Find where the given text appears and provide that cell's center as [X, Y] coordinate. 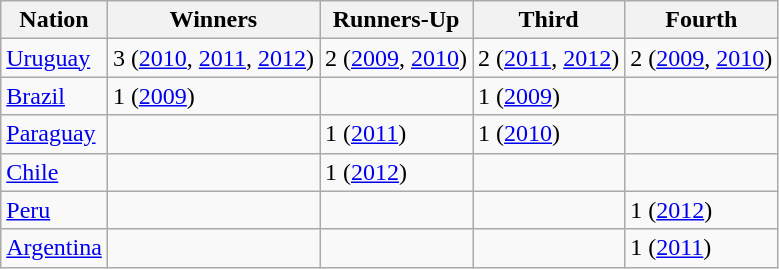
Runners-Up [396, 20]
Chile [54, 172]
Third [549, 20]
Peru [54, 210]
Argentina [54, 248]
Brazil [54, 96]
Fourth [702, 20]
Uruguay [54, 58]
1 (2010) [549, 134]
2 (2011, 2012) [549, 58]
Nation [54, 20]
Winners [213, 20]
3 (2010, 2011, 2012) [213, 58]
Paraguay [54, 134]
